Locate the cell with the specified text and output its (X, Y) center coordinate. 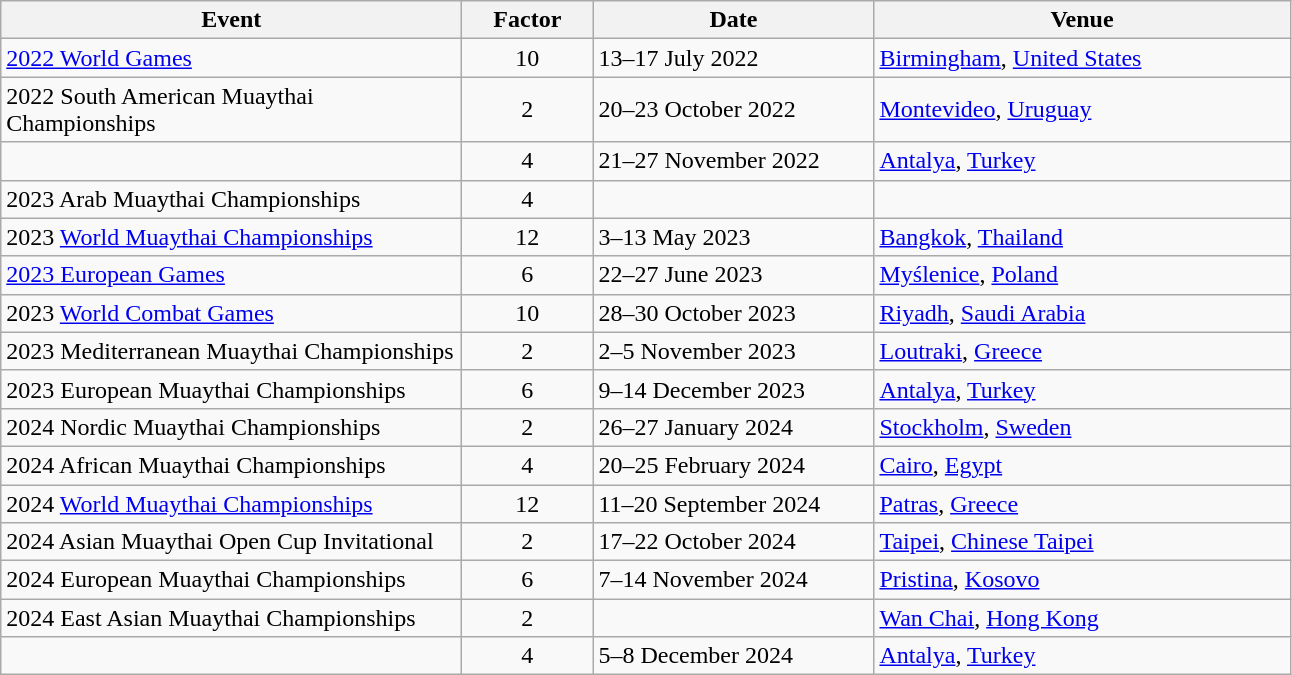
2023 European Games (232, 275)
2023 European Muaythai Championships (232, 389)
Cairo, Egypt (1082, 465)
2024 East Asian Muaythai Championships (232, 618)
20–25 February 2024 (734, 465)
2024 World Muaythai Championships (232, 503)
2024 European Muaythai Championships (232, 580)
2023 World Combat Games (232, 313)
2023 Arab Muaythai Championships (232, 199)
7–14 November 2024 (734, 580)
Date (734, 20)
Taipei, Chinese Taipei (1082, 542)
Loutraki, Greece (1082, 351)
2022 World Games (232, 58)
26–27 January 2024 (734, 427)
Patras, Greece (1082, 503)
2024 Nordic Muaythai Championships (232, 427)
Riyadh, Saudi Arabia (1082, 313)
2023 World Muaythai Championships (232, 237)
2024 African Muaythai Championships (232, 465)
Venue (1082, 20)
3–13 May 2023 (734, 237)
Bangkok, Thailand (1082, 237)
Stockholm, Sweden (1082, 427)
22–27 June 2023 (734, 275)
21–27 November 2022 (734, 161)
2023 Mediterranean Muaythai Championships (232, 351)
2024 Asian Muaythai Open Cup Invitational (232, 542)
Factor (528, 20)
9–14 December 2023 (734, 389)
Event (232, 20)
11–20 September 2024 (734, 503)
17–22 October 2024 (734, 542)
5–8 December 2024 (734, 656)
20–23 October 2022 (734, 110)
Myślenice, Poland (1082, 275)
Wan Chai, Hong Kong (1082, 618)
Pristina, Kosovo (1082, 580)
2–5 November 2023 (734, 351)
2022 South American Muaythai Championships (232, 110)
Montevideo, Uruguay (1082, 110)
13–17 July 2022 (734, 58)
Birmingham, United States (1082, 58)
28–30 October 2023 (734, 313)
